Output the [X, Y] coordinate of the center of the cell containing the given text.  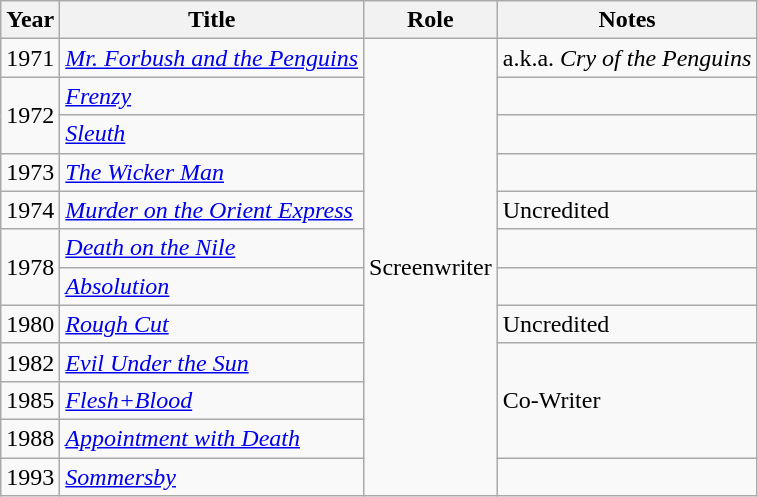
1972 [30, 115]
Frenzy [212, 96]
1985 [30, 400]
1978 [30, 267]
Death on the Nile [212, 248]
1980 [30, 324]
1974 [30, 210]
Co-Writer [627, 400]
a.k.a. Cry of the Penguins [627, 58]
Mr. Forbush and the Penguins [212, 58]
1973 [30, 172]
Murder on the Orient Express [212, 210]
Screenwriter [431, 268]
Year [30, 20]
Sommersby [212, 477]
Flesh+Blood [212, 400]
Role [431, 20]
Appointment with Death [212, 438]
1993 [30, 477]
Notes [627, 20]
1988 [30, 438]
Title [212, 20]
1971 [30, 58]
Absolution [212, 286]
The Wicker Man [212, 172]
Sleuth [212, 134]
Rough Cut [212, 324]
Evil Under the Sun [212, 362]
1982 [30, 362]
